Scan for the cell matching the given text and deliver its [x, y] coordinate at center. 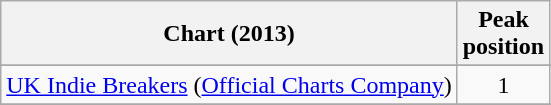
Peakposition [503, 34]
1 [503, 85]
Chart (2013) [229, 34]
UK Indie Breakers (Official Charts Company) [229, 85]
